Output the [x, y] coordinate of the center of the cell containing the given text.  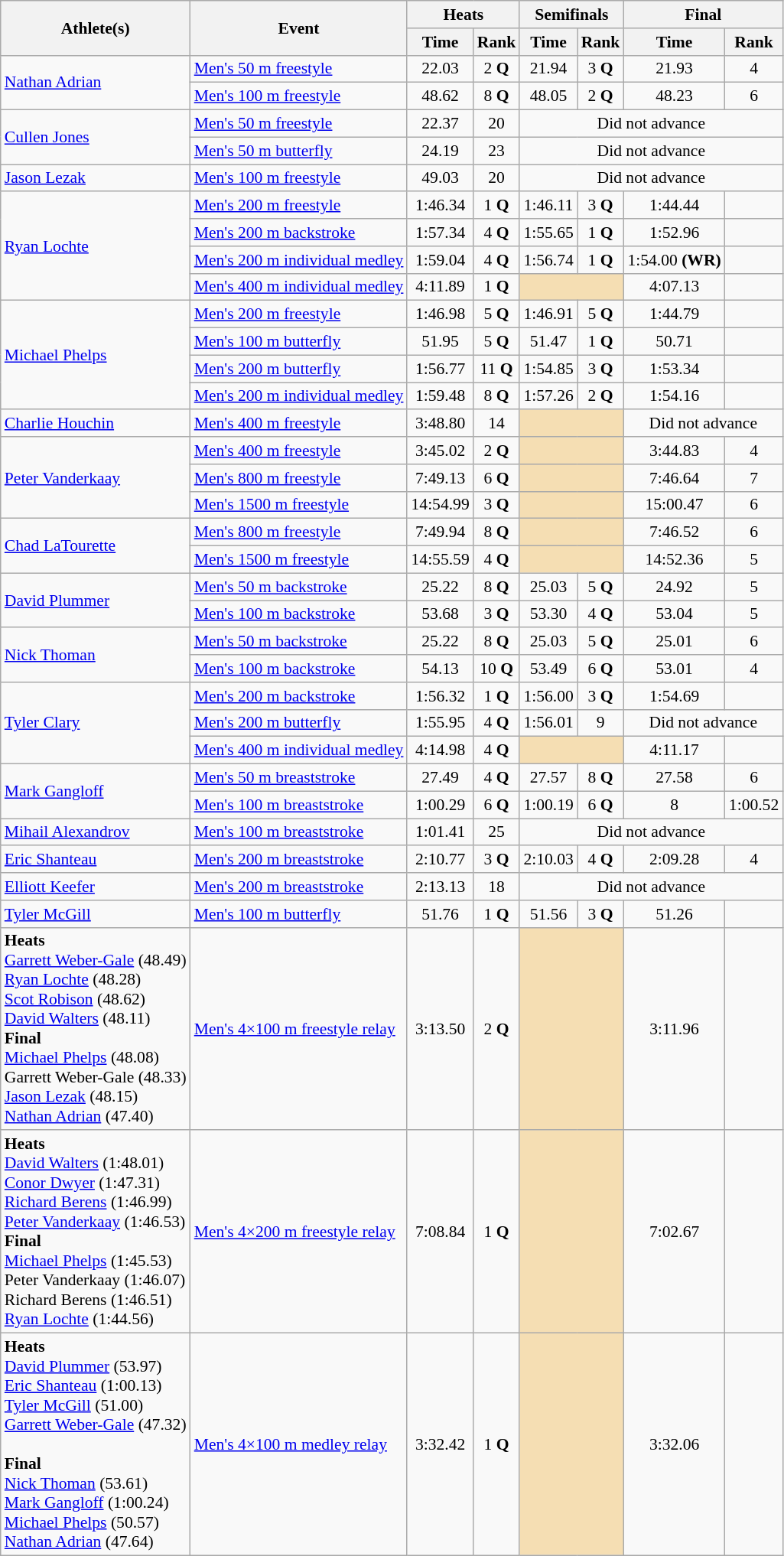
49.03 [440, 178]
53.49 [548, 669]
2:10.03 [548, 860]
1:00.19 [548, 805]
Tyler Clary [96, 724]
7:46.64 [674, 478]
Men's 4×200 m freestyle relay [299, 1232]
1:55.95 [440, 723]
4:11.17 [674, 750]
2:09.28 [674, 860]
1:59.48 [440, 396]
7:02.67 [674, 1232]
Chad LaTourette [96, 546]
1:56.00 [548, 696]
Charlie Houchin [96, 424]
7:49.13 [440, 478]
1:46.34 [440, 206]
David Plummer [96, 600]
48.62 [440, 96]
1:44.79 [674, 314]
27.58 [674, 778]
7:46.52 [674, 532]
Men's 50 m butterfly [299, 151]
1:59.04 [440, 260]
3:45.02 [440, 451]
51.95 [440, 342]
3:44.83 [674, 451]
54.13 [440, 669]
3:32.06 [674, 1444]
3:13.50 [440, 1028]
50.71 [674, 342]
27.49 [440, 778]
53.01 [674, 669]
53.04 [674, 614]
3:11.96 [674, 1028]
14 [497, 424]
53.68 [440, 614]
Mark Gangloff [96, 791]
7:49.94 [440, 532]
53.30 [548, 614]
1:54.85 [548, 369]
Athlete(s) [96, 28]
23 [497, 151]
8 [674, 805]
21.93 [674, 69]
Heats [464, 15]
14:55.59 [440, 560]
Michael Phelps [96, 355]
24.92 [674, 587]
Peter Vanderkaay [96, 477]
Eric Shanteau [96, 860]
48.23 [674, 96]
24.19 [440, 151]
14:52.36 [674, 560]
1:56.32 [440, 696]
51.26 [674, 914]
4:11.89 [440, 287]
7 [754, 478]
1:54.69 [674, 696]
1:44.44 [674, 206]
21.94 [548, 69]
22.37 [440, 124]
Men's 4×100 m medley relay [299, 1444]
Men's 4×100 m freestyle relay [299, 1028]
Event [299, 28]
4:07.13 [674, 287]
1:46.91 [548, 314]
Tyler McGill [96, 914]
9 [601, 723]
25.01 [674, 642]
18 [497, 887]
Final [703, 15]
1:01.41 [440, 832]
22.03 [440, 69]
Jason Lezak [96, 178]
1:56.01 [548, 723]
51.47 [548, 342]
3:48.80 [440, 424]
4:14.98 [440, 750]
1:56.77 [440, 369]
1:54.16 [674, 396]
1:56.74 [548, 260]
2:10.77 [440, 860]
15:00.47 [674, 505]
Ryan Lochte [96, 246]
Cullen Jones [96, 138]
25 [497, 832]
11 Q [497, 369]
48.05 [548, 96]
1:57.26 [548, 396]
Semifinals [571, 15]
Nathan Adrian [96, 83]
3:32.42 [440, 1444]
Men's 50 m breaststroke [299, 778]
1:53.34 [674, 369]
1:00.29 [440, 805]
2:13.13 [440, 887]
1:54.00 (WR) [674, 260]
27.57 [548, 778]
1:46.11 [548, 206]
1:00.52 [754, 805]
1:46.98 [440, 314]
Nick Thoman [96, 655]
1:57.34 [440, 233]
7:08.84 [440, 1232]
1:52.96 [674, 233]
Mihail Alexandrov [96, 832]
1:55.65 [548, 233]
14:54.99 [440, 505]
51.76 [440, 914]
10 Q [497, 669]
Elliott Keefer [96, 887]
51.56 [548, 914]
